Capture the cell that displays the provided text and extract its (x, y) central coordinate. 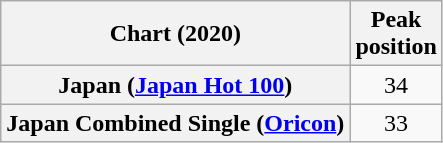
Japan Combined Single (Oricon) (176, 123)
Japan (Japan Hot 100) (176, 85)
Chart (2020) (176, 34)
Peakposition (396, 34)
33 (396, 123)
34 (396, 85)
